Provide the [x, y] coordinate of the cell's center where the given text is located.  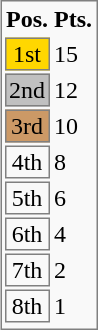
Pts. [74, 19]
2 [74, 270]
7th [28, 270]
10 [74, 126]
8th [28, 306]
5th [28, 198]
2nd [28, 90]
1 [74, 306]
15 [74, 54]
3rd [28, 126]
6 [74, 198]
4th [28, 162]
8 [74, 162]
12 [74, 90]
1st [28, 54]
4 [74, 234]
Pos. [28, 19]
6th [28, 234]
